Pinpoint the cell where the given text exists, returning its (X, Y) midpoint coordinate. 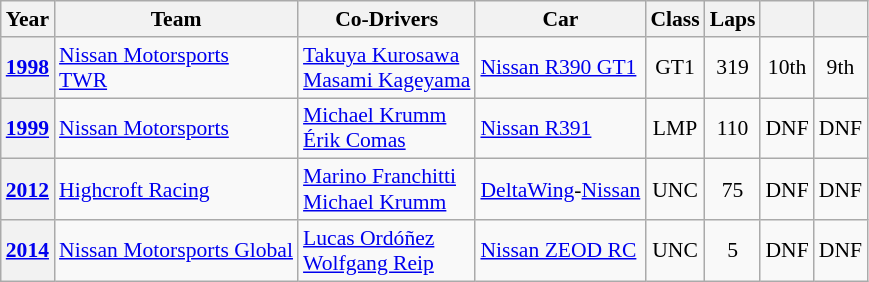
Lucas Ordóñez Wolfgang Reip (386, 250)
Car (560, 19)
9th (840, 68)
Nissan Motorsports Global (176, 250)
Laps (733, 19)
Nissan R390 GT1 (560, 68)
Nissan R391 (560, 128)
319 (733, 68)
LMP (674, 128)
Nissan ZEOD RC (560, 250)
Nissan Motorsports (176, 128)
Nissan Motorsports TWR (176, 68)
Marino Franchitti Michael Krumm (386, 190)
1998 (28, 68)
Highcroft Racing (176, 190)
1999 (28, 128)
Year (28, 19)
DeltaWing-Nissan (560, 190)
Co-Drivers (386, 19)
Team (176, 19)
2012 (28, 190)
110 (733, 128)
5 (733, 250)
10th (786, 68)
Class (674, 19)
75 (733, 190)
Takuya Kurosawa Masami Kageyama (386, 68)
2014 (28, 250)
Michael Krumm Érik Comas (386, 128)
GT1 (674, 68)
